Detect which cell encompasses the target text, then output its (x, y) center coordinate. 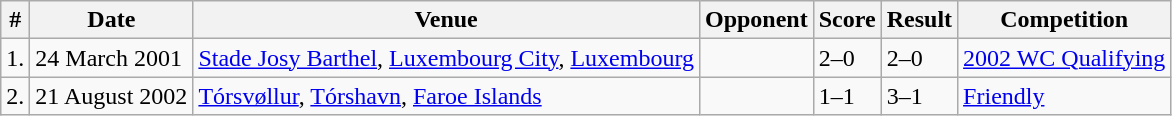
Opponent (756, 20)
2002 WC Qualifying (1064, 58)
Score (847, 20)
Result (919, 20)
21 August 2002 (112, 96)
Friendly (1064, 96)
Venue (446, 20)
# (16, 20)
Date (112, 20)
Competition (1064, 20)
2. (16, 96)
24 March 2001 (112, 58)
1–1 (847, 96)
Tórsvøllur, Tórshavn, Faroe Islands (446, 96)
3–1 (919, 96)
Stade Josy Barthel, Luxembourg City, Luxembourg (446, 58)
1. (16, 58)
